Output the (x, y) coordinate of the center of the cell containing the given text.  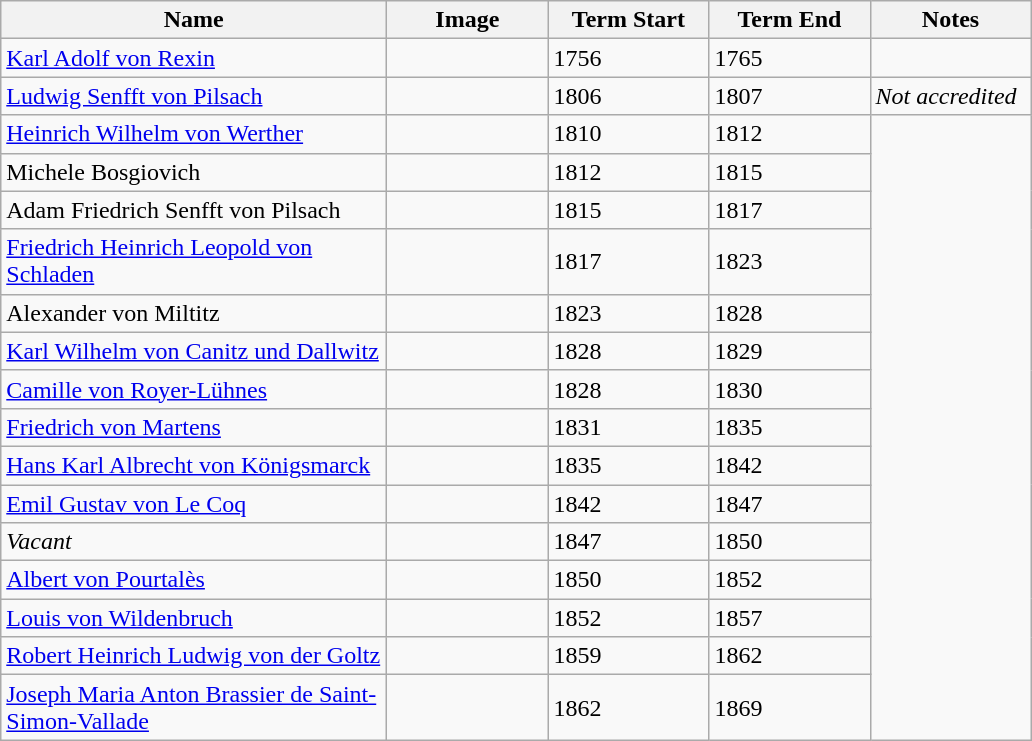
Adam Friedrich Senfft von Pilsach (194, 210)
1806 (628, 96)
Robert Heinrich Ludwig von der Goltz (194, 656)
Hans Karl Albrecht von Königsmarck (194, 465)
Alexander von Miltitz (194, 313)
Karl Adolf von Rexin (194, 58)
1830 (790, 389)
Friedrich von Martens (194, 427)
Michele Bosgiovich (194, 172)
Name (194, 20)
1857 (790, 618)
1869 (790, 708)
Albert von Pourtalès (194, 580)
Term End (790, 20)
1765 (790, 58)
Karl Wilhelm von Canitz und Dallwitz (194, 351)
Not accredited (950, 96)
Term Start (628, 20)
1831 (628, 427)
Vacant (194, 542)
1810 (628, 134)
Friedrich Heinrich Leopold von Schladen (194, 262)
Joseph Maria Anton Brassier de Saint-Simon-Vallade (194, 708)
Emil Gustav von Le Coq (194, 503)
1807 (790, 96)
Camille von Royer-Lühnes (194, 389)
Notes (950, 20)
1756 (628, 58)
Ludwig Senfft von Pilsach (194, 96)
Image (468, 20)
1859 (628, 656)
Heinrich Wilhelm von Werther (194, 134)
1829 (790, 351)
Louis von Wildenbruch (194, 618)
